Detect which cell encompasses the target text, then output its [X, Y] center coordinate. 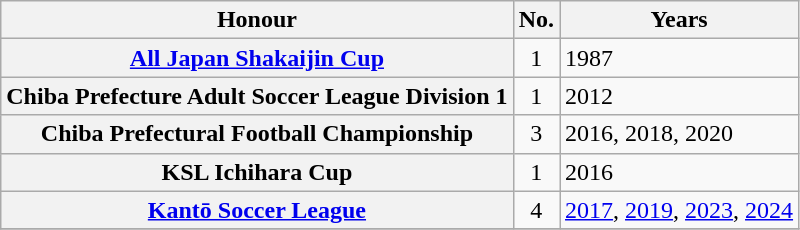
Kantō Soccer League [257, 210]
3 [536, 134]
4 [536, 210]
All Japan Shakaijin Cup [257, 58]
Chiba Prefectural Football Championship [257, 134]
No. [536, 20]
2012 [680, 96]
2017, 2019, 2023, 2024 [680, 210]
KSL Ichihara Cup [257, 172]
2016, 2018, 2020 [680, 134]
Chiba Prefecture Adult Soccer League Division 1 [257, 96]
Honour [257, 20]
2016 [680, 172]
1987 [680, 58]
Years [680, 20]
